Search for the cell housing the specified text and yield its [x, y] center coordinate. 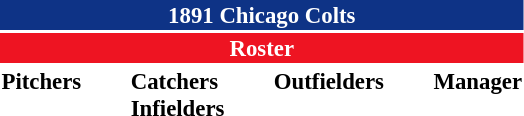
1891 Chicago Colts [262, 15]
Roster [262, 48]
